Extract the (x, y) coordinate from the center of the cell holding the provided text.  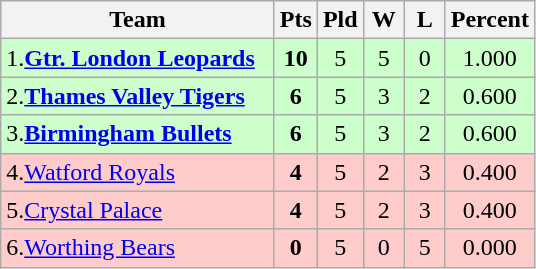
4.Watford Royals (138, 172)
1.Gtr. London Leopards (138, 58)
10 (296, 58)
Percent (490, 20)
2.Thames Valley Tigers (138, 96)
0.000 (490, 248)
L (424, 20)
W (384, 20)
6.Worthing Bears (138, 248)
1.000 (490, 58)
Team (138, 20)
Pts (296, 20)
3.Birmingham Bullets (138, 134)
5.Crystal Palace (138, 210)
Pld (340, 20)
